From the cell containing the given text, extract its center point as (x, y) coordinate. 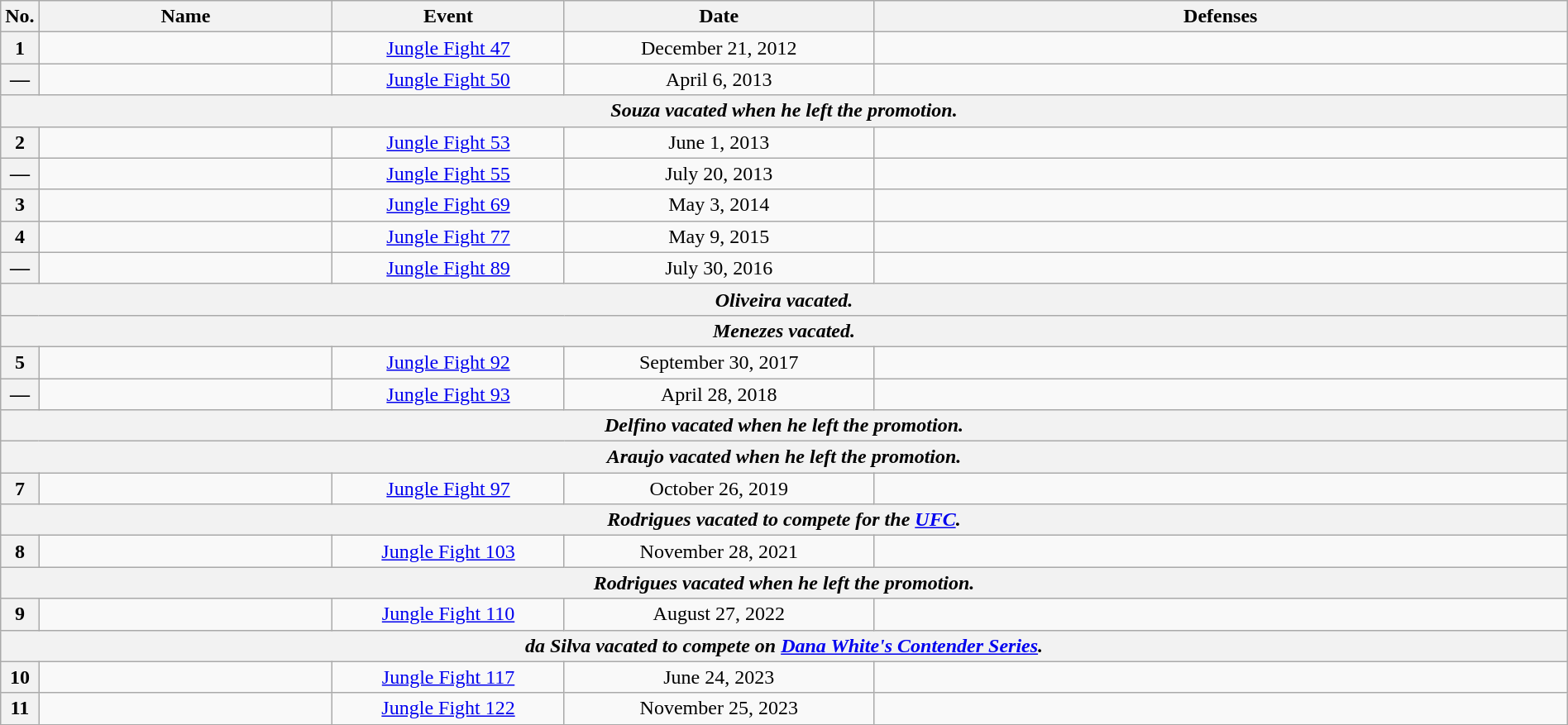
4 (20, 236)
2 (20, 142)
Delfino vacated when he left the promotion. (784, 426)
3 (20, 205)
Jungle Fight 97 (448, 489)
Jungle Fight 92 (448, 362)
5 (20, 362)
Name (185, 17)
1 (20, 48)
Date (719, 17)
December 21, 2012 (719, 48)
Jungle Fight 122 (448, 708)
July 30, 2016 (719, 268)
Souza vacated when he left the promotion. (784, 111)
Jungle Fight 69 (448, 205)
September 30, 2017 (719, 362)
8 (20, 551)
9 (20, 614)
Jungle Fight 47 (448, 48)
Jungle Fight 93 (448, 394)
Jungle Fight 89 (448, 268)
Menezes vacated. (784, 331)
Jungle Fight 50 (448, 79)
Araujo vacated when he left the promotion. (784, 457)
May 9, 2015 (719, 236)
July 20, 2013 (719, 174)
Jungle Fight 103 (448, 551)
November 25, 2023 (719, 708)
Jungle Fight 77 (448, 236)
Rodrigues vacated when he left the promotion. (784, 583)
Jungle Fight 53 (448, 142)
Rodrigues vacated to compete for the UFC. (784, 520)
11 (20, 708)
Event (448, 17)
Oliveira vacated. (784, 299)
10 (20, 677)
da Silva vacated to compete on Dana White's Contender Series. (784, 646)
April 28, 2018 (719, 394)
August 27, 2022 (719, 614)
Jungle Fight 55 (448, 174)
Jungle Fight 117 (448, 677)
Jungle Fight 110 (448, 614)
No. (20, 17)
Defenses (1221, 17)
June 1, 2013 (719, 142)
April 6, 2013 (719, 79)
7 (20, 489)
November 28, 2021 (719, 551)
June 24, 2023 (719, 677)
May 3, 2014 (719, 205)
October 26, 2019 (719, 489)
